Detect which cell encompasses the target text, then output its [X, Y] center coordinate. 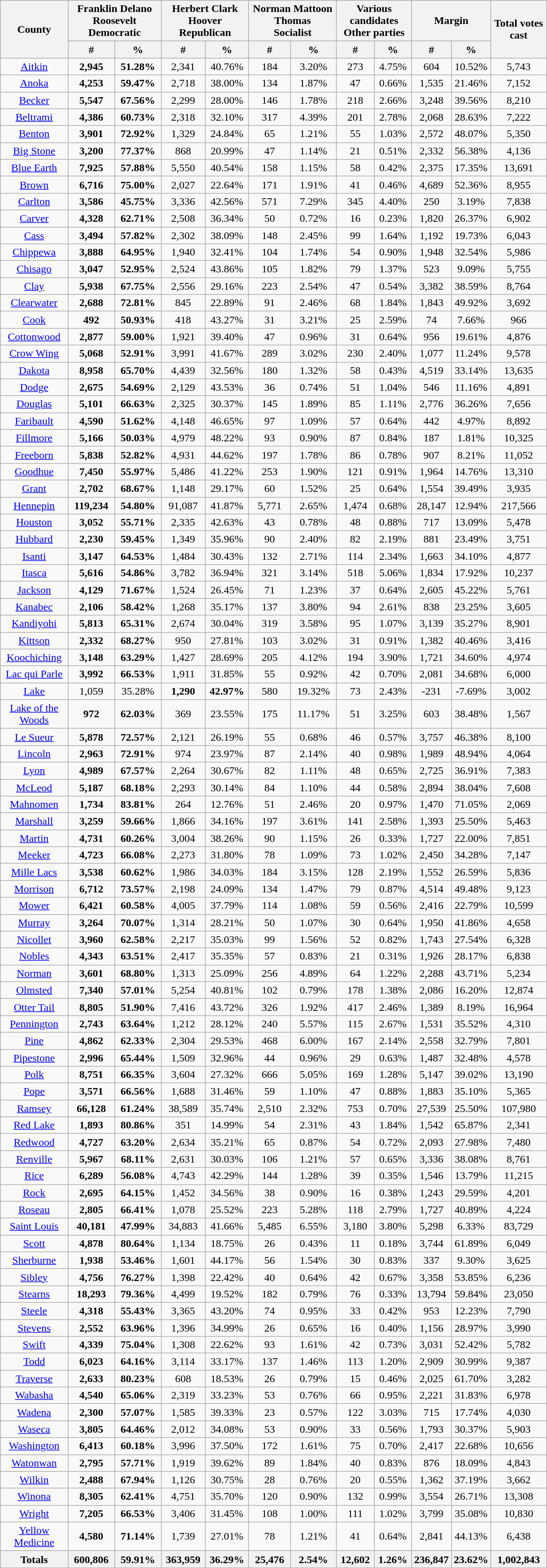
0.74% [314, 387]
2,996 [91, 1058]
41.22% [227, 472]
80.23% [138, 1379]
1,474 [355, 505]
5.57% [314, 1024]
Various candidatesOther parties [374, 21]
4,310 [518, 1024]
141 [355, 821]
2,556 [183, 286]
418 [183, 320]
13,794 [431, 1294]
28.17% [471, 956]
32.54% [471, 252]
61.24% [138, 1108]
34.99% [227, 1328]
3.90% [393, 657]
2.79% [393, 1210]
1.20% [393, 1362]
8.21% [471, 455]
4,578 [518, 1058]
62.41% [138, 1497]
10,237 [518, 573]
2,450 [431, 855]
9.30% [471, 1260]
2,572 [431, 134]
23.55% [227, 714]
102 [270, 990]
2,725 [431, 770]
17.35% [471, 168]
3.14% [314, 573]
46.38% [471, 737]
Winona [34, 1497]
518 [355, 573]
2.71% [314, 556]
Todd [34, 1362]
3,991 [183, 354]
167 [355, 1041]
3.58% [314, 624]
3,180 [355, 1226]
4,148 [183, 421]
2,302 [183, 236]
2,093 [431, 1142]
105 [270, 269]
68.18% [138, 787]
4,974 [518, 657]
55.97% [138, 472]
182 [270, 1294]
1,866 [183, 821]
4,201 [518, 1193]
30.04% [227, 624]
2,325 [183, 404]
3,282 [518, 1379]
13,190 [518, 1075]
23 [270, 1412]
2,025 [431, 1379]
2,909 [431, 1362]
5,068 [91, 354]
5.05% [314, 1075]
7,480 [518, 1142]
22.00% [471, 838]
66.56% [138, 1092]
40.46% [471, 641]
6,236 [518, 1277]
22.42% [227, 1277]
2,631 [183, 1159]
2,605 [431, 590]
3.19% [471, 201]
Anoka [34, 83]
145 [270, 404]
1,427 [183, 657]
43.86% [227, 269]
Cottonwood [34, 337]
4,843 [518, 1463]
666 [270, 1075]
4,878 [91, 1243]
1,349 [183, 539]
7.66% [471, 320]
3,382 [431, 286]
Yellow Medicine [34, 1537]
33.14% [471, 370]
1,531 [431, 1024]
4,499 [183, 1294]
77.37% [138, 151]
4,658 [518, 923]
94 [355, 607]
8,764 [518, 286]
Wilkin [34, 1480]
4,862 [91, 1041]
Isanti [34, 556]
36.34% [227, 218]
Itasca [34, 573]
0.97% [393, 805]
Waseca [34, 1429]
5,365 [518, 1092]
37.79% [227, 906]
-231 [431, 691]
62.71% [138, 218]
36.29% [227, 1559]
2,069 [518, 805]
52.82% [138, 455]
2,702 [91, 488]
38.26% [227, 838]
3,264 [91, 923]
57.71% [138, 1463]
46 [355, 737]
337 [431, 1260]
22.62% [227, 1345]
4.12% [314, 657]
1,554 [431, 488]
4,743 [183, 1176]
Clearwater [34, 303]
13.79% [471, 1176]
30.03% [227, 1159]
7,450 [91, 472]
106 [270, 1159]
4,727 [91, 1142]
41.66% [227, 1226]
42.97% [227, 691]
148 [270, 236]
31.45% [227, 1513]
68.11% [138, 1159]
158 [270, 168]
7,383 [518, 770]
240 [270, 1024]
2,299 [183, 100]
Douglas [34, 404]
2.78% [393, 117]
30.99% [471, 1362]
2.66% [393, 100]
2,675 [91, 387]
39.40% [227, 337]
10.52% [471, 67]
19.52% [227, 1294]
29.17% [227, 488]
2,877 [91, 337]
10,656 [518, 1446]
1,329 [183, 134]
1,663 [431, 556]
41.67% [227, 354]
1,002,843 [518, 1559]
4,931 [183, 455]
Pipestone [34, 1058]
66.08% [138, 855]
36.26% [471, 404]
7,838 [518, 201]
2,012 [183, 1429]
8,751 [91, 1075]
40.54% [227, 168]
19.73% [471, 236]
27.54% [471, 939]
12.76% [227, 805]
35.03% [227, 939]
34.16% [227, 821]
83.81% [138, 805]
Ramsey [34, 1108]
40.76% [227, 67]
881 [431, 539]
86 [355, 455]
3,148 [91, 657]
3,358 [431, 1277]
3,751 [518, 539]
Total votes cast [518, 29]
Lake [34, 691]
0.82% [393, 939]
1,926 [431, 956]
1.37% [393, 269]
44.13% [471, 1537]
5,755 [518, 269]
54.69% [138, 387]
13,308 [518, 1497]
34.56% [227, 1193]
35.52% [471, 1024]
59.84% [471, 1294]
5,771 [270, 505]
Saint Louis [34, 1226]
57.88% [138, 168]
48.22% [227, 438]
1,688 [183, 1092]
5,616 [91, 573]
2,633 [91, 1379]
35.21% [227, 1142]
6,289 [91, 1176]
3,805 [91, 1429]
23,050 [518, 1294]
Carlton [34, 201]
39.56% [471, 100]
63.96% [138, 1328]
3,605 [518, 607]
2,524 [183, 269]
972 [91, 714]
0.38% [393, 1193]
2,795 [91, 1463]
30.67% [227, 770]
2.58% [393, 821]
60.18% [138, 1446]
22.64% [227, 185]
1,078 [183, 1210]
0.67% [393, 1277]
603 [431, 714]
1,268 [183, 607]
19.61% [471, 337]
2,121 [183, 737]
2,335 [183, 523]
43.71% [471, 973]
4,979 [183, 438]
57.82% [138, 236]
4,689 [431, 185]
28.63% [471, 117]
31.80% [227, 855]
4,756 [91, 1277]
34.68% [471, 674]
8,892 [518, 421]
48.07% [471, 134]
57.01% [138, 990]
180 [270, 370]
3,406 [183, 1513]
65.06% [138, 1395]
2,841 [431, 1537]
122 [355, 1412]
63.64% [138, 1024]
1,921 [183, 337]
11.24% [471, 354]
12.94% [471, 505]
52 [355, 939]
5,485 [270, 1226]
38.04% [471, 787]
11 [355, 1243]
2,688 [91, 303]
5,743 [518, 67]
1,452 [183, 1193]
25,476 [270, 1559]
43.20% [227, 1311]
11.16% [471, 387]
3,571 [91, 1092]
2,068 [431, 117]
4,751 [183, 1497]
4,064 [518, 754]
442 [431, 421]
4,005 [183, 906]
13.09% [471, 523]
Freeborn [34, 455]
1.03% [393, 134]
10,599 [518, 906]
6,043 [518, 236]
54.80% [138, 505]
3,782 [183, 573]
7,851 [518, 838]
3,248 [431, 100]
59.47% [138, 83]
Stearns [34, 1294]
4,030 [518, 1412]
28.12% [227, 1024]
53.85% [471, 1277]
1.90% [314, 472]
3,200 [91, 151]
7,222 [518, 117]
64.95% [138, 252]
326 [270, 1007]
65.44% [138, 1058]
Olmsted [34, 990]
71.05% [471, 805]
27.98% [471, 1142]
-7.69% [471, 691]
1.00% [314, 1513]
3,147 [91, 556]
5,234 [518, 973]
2,304 [183, 1041]
14.99% [227, 1125]
38.08% [471, 1159]
5,838 [91, 455]
Franklin Delano RooseveltDemocratic [114, 21]
1.82% [314, 269]
3,052 [91, 523]
8,210 [518, 100]
5,298 [431, 1226]
Mower [34, 906]
121 [355, 472]
Hubbard [34, 539]
3,114 [183, 1362]
41.86% [471, 923]
9,387 [518, 1362]
2,743 [91, 1024]
72.57% [138, 737]
119,234 [91, 505]
1,535 [431, 83]
29.53% [227, 1041]
42.29% [227, 1176]
3,554 [431, 1497]
2,508 [183, 218]
52.42% [471, 1345]
32.96% [227, 1058]
1,940 [183, 252]
4.40% [393, 201]
64.53% [138, 556]
66,128 [91, 1108]
1,126 [183, 1480]
71.14% [138, 1537]
753 [355, 1108]
35.10% [471, 1092]
24.84% [227, 134]
Lyon [34, 770]
16.20% [471, 990]
35.74% [227, 1108]
26.59% [471, 872]
5.28% [314, 1210]
111 [355, 1513]
Redwood [34, 1142]
35.70% [227, 1497]
Wadena [34, 1412]
4,876 [518, 337]
26.71% [471, 1497]
66.35% [138, 1075]
1,567 [518, 714]
7,152 [518, 83]
953 [431, 1311]
75.04% [138, 1345]
19.32% [314, 691]
128 [355, 872]
580 [270, 691]
34.10% [471, 556]
42.56% [227, 201]
13,635 [518, 370]
Murray [34, 923]
3,604 [183, 1075]
3,538 [91, 872]
35.28% [138, 691]
1,134 [183, 1243]
2.65% [314, 505]
2,416 [431, 906]
7,147 [518, 855]
4,877 [518, 556]
Herbert Clark HooverRepublican [205, 21]
37 [355, 590]
60.58% [138, 906]
Becker [34, 100]
6,023 [91, 1362]
Big Stone [34, 151]
0.18% [393, 1243]
868 [183, 151]
974 [183, 754]
Sherburne [34, 1260]
3.15% [314, 872]
54.86% [138, 573]
1,552 [431, 872]
Washington [34, 1446]
5,878 [91, 737]
4,891 [518, 387]
3,002 [518, 691]
72.91% [138, 754]
5,101 [91, 404]
34.03% [227, 872]
47.99% [138, 1226]
68.27% [138, 641]
34,883 [183, 1226]
1,398 [183, 1277]
32.56% [227, 370]
5,486 [183, 472]
4,540 [91, 1395]
70.07% [138, 923]
4,989 [91, 770]
717 [431, 523]
30.14% [227, 787]
Clay [34, 286]
Rice [34, 1176]
3,494 [91, 236]
3,139 [431, 624]
Dodge [34, 387]
1,546 [431, 1176]
39.62% [227, 1463]
67.56% [138, 100]
1,919 [183, 1463]
53.46% [138, 1260]
18.75% [227, 1243]
County [34, 29]
9,578 [518, 354]
1,793 [431, 1429]
63.29% [138, 657]
417 [355, 1007]
76 [355, 1294]
1.81% [471, 438]
2,963 [91, 754]
1,212 [183, 1024]
4,129 [91, 590]
55.43% [138, 1311]
45.75% [138, 201]
34.28% [471, 855]
59.00% [138, 337]
4,386 [91, 117]
6,328 [518, 939]
5,782 [518, 1345]
1,989 [431, 754]
Dakota [34, 370]
7,801 [518, 1041]
Lake of the Woods [34, 714]
5,761 [518, 590]
67.57% [138, 770]
63.51% [138, 956]
39 [355, 1176]
1.92% [314, 1007]
1,721 [431, 657]
7,608 [518, 787]
Aitkin [34, 67]
17.74% [471, 1412]
56 [270, 1260]
1,243 [431, 1193]
Norman [34, 973]
72.81% [138, 303]
79.36% [138, 1294]
1,396 [183, 1328]
2,510 [270, 1108]
40,181 [91, 1226]
230 [355, 354]
2,695 [91, 1193]
3,990 [518, 1328]
91,087 [183, 505]
9.09% [471, 269]
29.59% [471, 1193]
Pennington [34, 1024]
1,950 [431, 923]
64.15% [138, 1193]
59.66% [138, 821]
13,691 [518, 168]
7,790 [518, 1311]
0.31% [393, 956]
37.19% [471, 1480]
27.81% [227, 641]
0.66% [393, 83]
2,273 [183, 855]
6,902 [518, 218]
715 [431, 1412]
33.17% [227, 1362]
1,308 [183, 1345]
10,325 [518, 438]
8,100 [518, 737]
4.75% [393, 67]
Morrison [34, 889]
63.20% [138, 1142]
169 [355, 1075]
71 [270, 590]
28 [270, 1480]
35.96% [227, 539]
Chisago [34, 269]
76.27% [138, 1277]
Cook [34, 320]
3,586 [91, 201]
2,129 [183, 387]
Carver [34, 218]
1,487 [431, 1058]
27,539 [431, 1108]
Grant [34, 488]
Hennepin [34, 505]
14.76% [471, 472]
32.10% [227, 117]
3,935 [518, 488]
Wright [34, 1513]
62.33% [138, 1041]
3,625 [518, 1260]
Steele [34, 1311]
68.80% [138, 973]
4.39% [314, 117]
1,362 [431, 1480]
34.08% [227, 1429]
Kanabec [34, 607]
38.59% [471, 286]
27.01% [227, 1537]
40.81% [227, 990]
Crow Wing [34, 354]
Swift [34, 1345]
7,416 [183, 1007]
66.63% [138, 404]
289 [270, 354]
0.92% [314, 674]
38.00% [227, 83]
2,086 [431, 990]
4,343 [91, 956]
23.62% [471, 1559]
0.40% [393, 1328]
33.23% [227, 1395]
60.26% [138, 838]
28.00% [227, 100]
264 [183, 805]
43.27% [227, 320]
52.36% [471, 185]
1,883 [431, 1092]
8,958 [91, 370]
68.67% [138, 488]
3,799 [431, 1513]
25.09% [227, 973]
146 [270, 100]
83,729 [518, 1226]
7,340 [91, 990]
3,960 [91, 939]
52.95% [138, 269]
75.00% [138, 185]
11,215 [518, 1176]
108 [270, 1513]
0.23% [393, 218]
61.89% [471, 1243]
0.63% [393, 1058]
3,416 [518, 641]
32.41% [227, 252]
6,838 [518, 956]
175 [270, 714]
Totals [34, 1559]
46.65% [227, 421]
966 [518, 320]
Brown [34, 185]
1,734 [91, 805]
3,662 [518, 1480]
23.49% [471, 539]
6,413 [91, 1446]
4,136 [518, 151]
44.17% [227, 1260]
18.09% [471, 1463]
3,031 [431, 1345]
2,945 [91, 67]
4,723 [91, 855]
236,847 [431, 1559]
10,830 [518, 1513]
103 [270, 641]
1,938 [91, 1260]
0.98% [393, 754]
5,147 [431, 1075]
62.58% [138, 939]
Rock [34, 1193]
35.27% [471, 624]
28.21% [227, 923]
12.23% [471, 1311]
1.56% [314, 939]
2.45% [314, 236]
Chippewa [34, 252]
Blue Earth [34, 168]
41.87% [227, 505]
2,081 [431, 674]
6,049 [518, 1243]
2.34% [393, 556]
1,743 [431, 939]
4,580 [91, 1537]
60 [270, 488]
34.60% [471, 657]
13,310 [518, 472]
1,986 [183, 872]
Stevens [34, 1328]
604 [431, 67]
8.19% [471, 1007]
3.25% [393, 714]
48.94% [471, 754]
65.70% [138, 370]
28,147 [431, 505]
363,959 [183, 1559]
31.85% [227, 674]
71.67% [138, 590]
Koochiching [34, 657]
7,925 [91, 168]
Jackson [34, 590]
16,964 [518, 1007]
1,313 [183, 973]
571 [270, 201]
68 [355, 303]
Benton [34, 134]
4,590 [91, 421]
2,634 [183, 1142]
8,761 [518, 1159]
55.71% [138, 523]
Le Sueur [34, 737]
2.32% [314, 1108]
31.46% [227, 1092]
2,264 [183, 770]
115 [355, 1024]
3.61% [314, 821]
7.29% [314, 201]
56.08% [138, 1176]
2.59% [393, 320]
18,293 [91, 1294]
1.08% [314, 906]
187 [431, 438]
218 [355, 100]
23.25% [471, 607]
21.46% [471, 83]
Meeker [34, 855]
600,806 [91, 1559]
6,716 [91, 185]
0.35% [393, 1176]
22.79% [471, 906]
2,375 [431, 168]
1,948 [431, 252]
61.70% [471, 1379]
Fillmore [34, 438]
4,519 [431, 370]
12,602 [355, 1559]
62.03% [138, 714]
97 [270, 421]
2,894 [431, 787]
5,350 [518, 134]
Scott [34, 1243]
523 [431, 269]
Margin [451, 21]
22.89% [227, 303]
29 [355, 1058]
838 [431, 607]
4,224 [518, 1210]
Kittson [34, 641]
1,290 [183, 691]
5,478 [518, 523]
178 [355, 990]
95 [355, 624]
23.97% [227, 754]
4,318 [91, 1311]
144 [270, 1176]
73.57% [138, 889]
56.38% [471, 151]
Norman Mattoon ThomasSocialist [293, 21]
Lincoln [34, 754]
104 [270, 252]
5,463 [518, 821]
1.52% [314, 488]
1.23% [314, 590]
1,314 [183, 923]
Beltrami [34, 117]
Nobles [34, 956]
50.03% [138, 438]
205 [270, 657]
3,888 [91, 252]
1,834 [431, 573]
30.43% [227, 556]
1,843 [431, 303]
1,393 [431, 821]
43.72% [227, 1007]
6.33% [471, 1226]
67.75% [138, 286]
8,901 [518, 624]
1.32% [314, 370]
11.17% [314, 714]
1,524 [183, 590]
22.68% [471, 1446]
171 [270, 185]
5.06% [393, 573]
36 [270, 387]
2,293 [183, 787]
4,731 [91, 838]
5,550 [183, 168]
1,739 [183, 1537]
18.53% [227, 1379]
2,230 [91, 539]
1,585 [183, 1412]
51.62% [138, 421]
49.92% [471, 303]
6,712 [91, 889]
Otter Tail [34, 1007]
107,980 [518, 1108]
38 [270, 1193]
2,488 [91, 1480]
7,656 [518, 404]
1.22% [393, 973]
8,305 [91, 1497]
1.38% [393, 990]
26.45% [227, 590]
6.55% [314, 1226]
59.45% [138, 539]
845 [183, 303]
120 [270, 1497]
6.00% [314, 1041]
Mille Lacs [34, 872]
3,047 [91, 269]
45.22% [471, 590]
51.28% [138, 67]
3.21% [314, 320]
1,964 [431, 472]
11,052 [518, 455]
65.31% [138, 624]
1,077 [431, 354]
950 [183, 641]
Martin [34, 838]
351 [183, 1125]
3,992 [91, 674]
1,382 [431, 641]
36.91% [471, 770]
1,484 [183, 556]
89 [270, 1463]
15 [355, 1379]
8,955 [518, 185]
6,438 [518, 1537]
20.99% [227, 151]
3,901 [91, 134]
1,542 [431, 1125]
2,552 [91, 1328]
40.89% [471, 1210]
2,106 [91, 607]
113 [355, 1362]
50.93% [138, 320]
608 [183, 1379]
4,439 [183, 370]
1,893 [91, 1125]
317 [270, 117]
64 [355, 973]
4.97% [471, 421]
2.43% [393, 691]
6,421 [91, 906]
1.04% [393, 387]
0.84% [393, 438]
1,820 [431, 218]
37.50% [227, 1446]
250 [431, 201]
39.33% [227, 1412]
1,059 [91, 691]
67.94% [138, 1480]
Wabasha [34, 1395]
4,339 [91, 1345]
66 [355, 1395]
3,757 [431, 737]
7,205 [91, 1513]
39.49% [471, 488]
38,589 [183, 1108]
2.61% [393, 607]
35.08% [471, 1513]
2,198 [183, 889]
1.64% [393, 236]
85 [355, 404]
2,288 [431, 973]
194 [355, 657]
907 [431, 455]
57.07% [138, 1412]
Kandiyohi [34, 624]
64.16% [138, 1362]
0.58% [393, 787]
5,836 [518, 872]
5,986 [518, 252]
1,509 [183, 1058]
Pope [34, 1092]
6,978 [518, 1395]
1,389 [431, 1007]
26.37% [471, 218]
McLeod [34, 787]
24.09% [227, 889]
468 [270, 1041]
Red Lake [34, 1125]
5,166 [91, 438]
31.83% [471, 1395]
80.64% [138, 1243]
60.73% [138, 117]
64.46% [138, 1429]
Watonwan [34, 1463]
2,318 [183, 117]
5,967 [91, 1159]
1.26% [393, 1559]
2,300 [91, 1412]
65.87% [471, 1125]
0.54% [393, 286]
5,938 [91, 286]
1,148 [183, 488]
345 [355, 201]
Renville [34, 1159]
253 [270, 472]
1.91% [314, 185]
256 [270, 973]
2.31% [314, 1125]
5,903 [518, 1429]
2,718 [183, 83]
91 [270, 303]
2,217 [183, 939]
1.89% [314, 404]
52.91% [138, 354]
84 [270, 787]
39.02% [471, 1075]
28.69% [227, 657]
49.48% [471, 889]
9,123 [518, 889]
1.46% [314, 1362]
38.48% [471, 714]
1.47% [314, 889]
28.97% [471, 1328]
51.90% [138, 1007]
Traverse [34, 1379]
Goodhue [34, 472]
4.89% [314, 973]
5,254 [183, 990]
26.19% [227, 737]
0.55% [393, 1480]
Marshall [34, 821]
2,027 [183, 185]
1.74% [314, 252]
876 [431, 1463]
42.63% [227, 523]
36.94% [227, 573]
1,470 [431, 805]
0.73% [393, 1345]
Polk [34, 1075]
29.16% [227, 286]
321 [270, 573]
35.17% [227, 607]
118 [355, 1210]
3.03% [393, 1412]
319 [270, 624]
Houston [34, 523]
32.79% [471, 1041]
8,805 [91, 1007]
1.87% [314, 83]
4,253 [91, 83]
3,004 [183, 838]
5,547 [91, 100]
1.14% [314, 151]
5,187 [91, 787]
27.32% [227, 1075]
12,874 [518, 990]
38.09% [227, 236]
43.53% [227, 387]
4,514 [431, 889]
80.86% [138, 1125]
3,601 [91, 973]
369 [183, 714]
0.51% [393, 151]
5,813 [91, 624]
66.41% [138, 1210]
Lac qui Parle [34, 674]
1,911 [183, 674]
3,365 [183, 1311]
Mahnomen [34, 805]
217,566 [518, 505]
1.54% [314, 1260]
1,192 [431, 236]
35.35% [227, 956]
Cass [34, 236]
60.62% [138, 872]
4,328 [91, 218]
59.91% [138, 1559]
1,156 [431, 1328]
172 [270, 1446]
2,319 [183, 1395]
32.48% [471, 1058]
3,692 [518, 303]
2,558 [431, 1041]
201 [355, 117]
Faribault [34, 421]
44.62% [227, 455]
956 [431, 337]
1,601 [183, 1260]
6,000 [518, 674]
Pine [34, 1041]
Roseau [34, 1210]
2,805 [91, 1210]
0.99% [393, 1497]
58.42% [138, 607]
75 [355, 1446]
Nicollet [34, 939]
2,776 [431, 404]
2.67% [393, 1024]
Sibley [34, 1277]
273 [355, 67]
72.92% [138, 134]
3,259 [91, 821]
546 [431, 387]
2,221 [431, 1395]
3,996 [183, 1446]
25.52% [227, 1210]
17.92% [471, 573]
3.20% [314, 67]
2,674 [183, 624]
3,744 [431, 1243]
30.75% [227, 1480]
492 [91, 320]
